Return [x, y] of the center of cell containing provided text 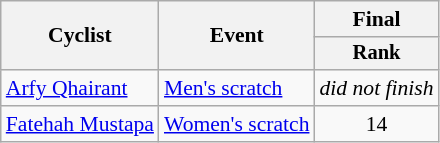
Rank [377, 54]
Fatehah Mustapa [80, 124]
Final [377, 19]
did not finish [377, 88]
Arfy Qhairant [80, 88]
Women's scratch [237, 124]
14 [377, 124]
Cyclist [80, 36]
Men's scratch [237, 88]
Event [237, 36]
